Return (x, y) of the center of cell containing provided text 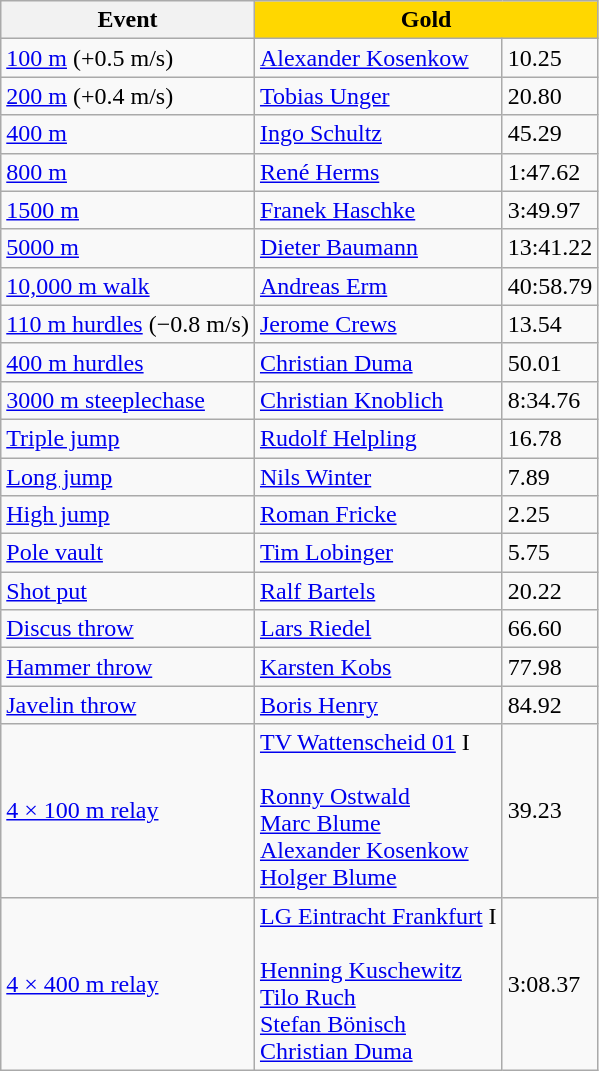
39.23 (550, 810)
45.29 (550, 134)
High jump (128, 515)
3:08.37 (550, 984)
5000 m (128, 248)
Long jump (128, 477)
Christian Knoblich (378, 400)
1500 m (128, 210)
8:34.76 (550, 400)
Karsten Kobs (378, 667)
Triple jump (128, 438)
René Herms (378, 172)
Tim Lobinger (378, 553)
4 × 400 m relay (128, 984)
20.80 (550, 96)
800 m (128, 172)
Nils Winter (378, 477)
Ralf Bartels (378, 591)
TV Wattenscheid 01 I Ronny Ostwald Marc Blume Alexander Kosenkow Holger Blume (378, 810)
13:41.22 (550, 248)
Javelin throw (128, 705)
Lars Riedel (378, 629)
84.92 (550, 705)
40:58.79 (550, 286)
5.75 (550, 553)
LG Eintracht Frankfurt I Henning Kuschewitz Tilo Ruch Stefan Bönisch Christian Duma (378, 984)
Hammer throw (128, 667)
Shot put (128, 591)
50.01 (550, 362)
10.25 (550, 58)
Pole vault (128, 553)
16.78 (550, 438)
200 m (+0.4 m/s) (128, 96)
10,000 m walk (128, 286)
Rudolf Helpling (378, 438)
13.54 (550, 324)
Event (128, 20)
Jerome Crews (378, 324)
20.22 (550, 591)
Andreas Erm (378, 286)
3000 m steeplechase (128, 400)
Boris Henry (378, 705)
3:49.97 (550, 210)
400 m hurdles (128, 362)
66.60 (550, 629)
400 m (128, 134)
Tobias Unger (378, 96)
7.89 (550, 477)
Roman Fricke (378, 515)
Ingo Schultz (378, 134)
Discus throw (128, 629)
Christian Duma (378, 362)
2.25 (550, 515)
4 × 100 m relay (128, 810)
110 m hurdles (−0.8 m/s) (128, 324)
77.98 (550, 667)
Dieter Baumann (378, 248)
1:47.62 (550, 172)
Alexander Kosenkow (378, 58)
100 m (+0.5 m/s) (128, 58)
Franek Haschke (378, 210)
Gold (426, 20)
